Extract the [X, Y] coordinate from the center of the cell holding the provided text.  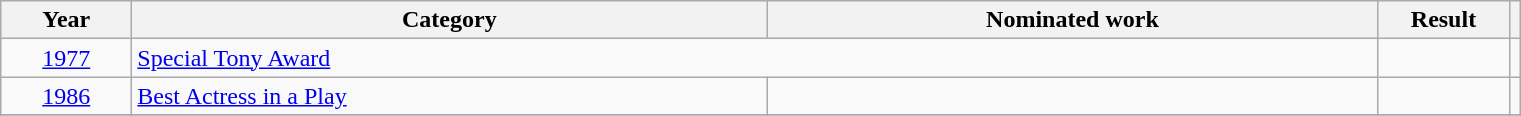
Best Actress in a Play [450, 96]
Nominated work [1072, 20]
1986 [66, 96]
1977 [66, 58]
Category [450, 20]
Result [1444, 20]
Year [66, 20]
Special Tony Award [755, 58]
